Detect which cell encompasses the target text, then output its [X, Y] center coordinate. 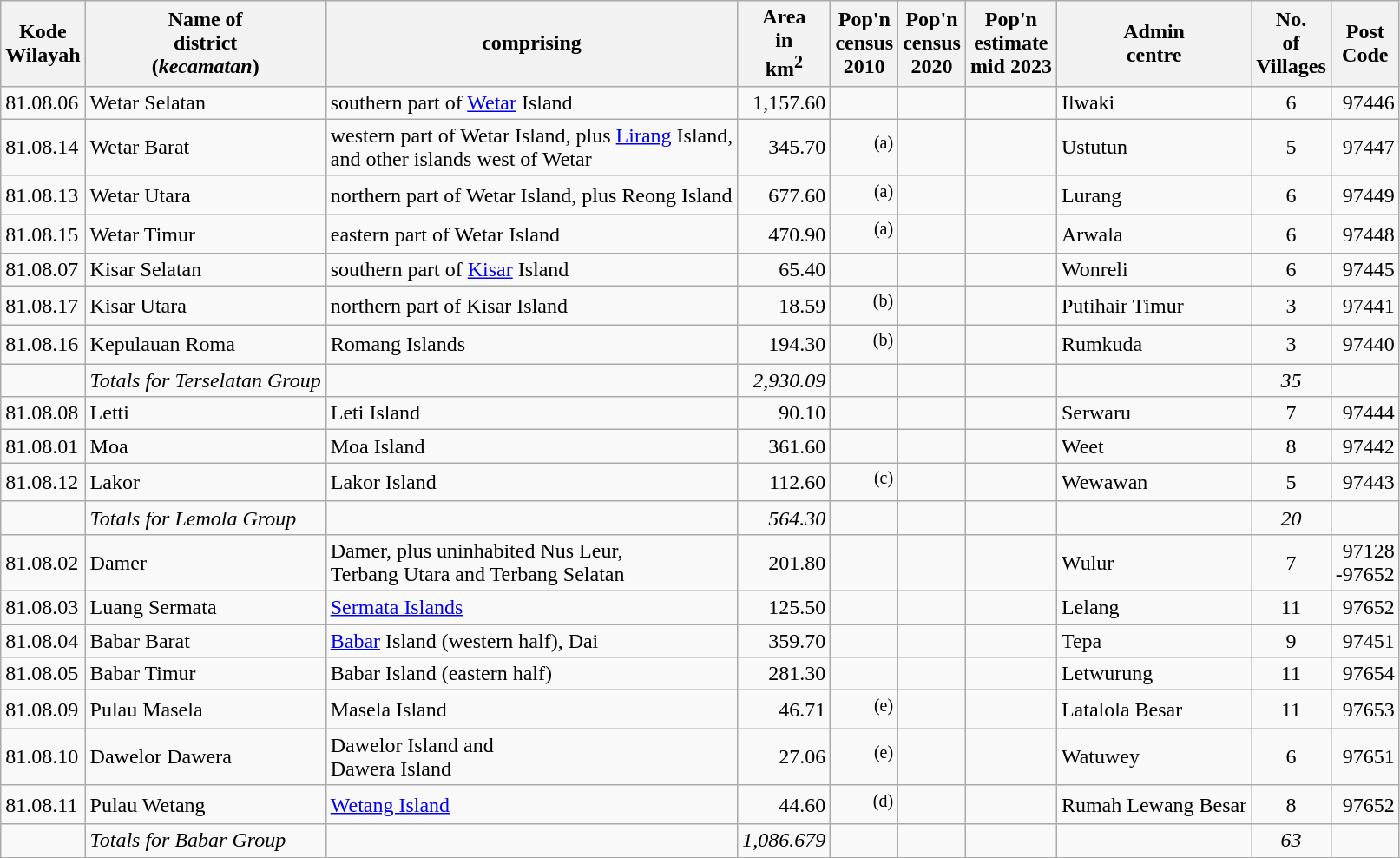
Wetang Island [531, 804]
97449 [1364, 195]
Letwurung [1154, 674]
Rumkuda [1154, 344]
Ilwaki [1154, 102]
Wetar Utara [205, 195]
1,086.679 [785, 841]
Wewawan [1154, 483]
Damer [205, 563]
63 [1292, 841]
97444 [1364, 413]
Admincentre [1154, 43]
Babar Barat [205, 641]
Arwala [1154, 234]
Wonreli [1154, 270]
97447 [1364, 148]
81.08.13 [43, 195]
35 [1292, 380]
1,157.60 [785, 102]
Rumah Lewang Besar [1154, 804]
Pop'ncensus2020 [932, 43]
97446 [1364, 102]
125.50 [785, 608]
201.80 [785, 563]
44.60 [785, 804]
Moa [205, 446]
Putihair Timur [1154, 306]
97441 [1364, 306]
Name ofdistrict(kecamatan) [205, 43]
564.30 [785, 518]
Luang Sermata [205, 608]
Lelang [1154, 608]
Leti Island [531, 413]
361.60 [785, 446]
Weet [1154, 446]
southern part of Kisar Island [531, 270]
97448 [1364, 234]
81.08.06 [43, 102]
345.70 [785, 148]
81.08.17 [43, 306]
(d) [864, 804]
northern part of Kisar Island [531, 306]
Lakor Island [531, 483]
Wulur [1154, 563]
677.60 [785, 195]
470.90 [785, 234]
81.08.11 [43, 804]
2,930.09 [785, 380]
81.08.10 [43, 757]
81.08.04 [43, 641]
Kisar Utara [205, 306]
90.10 [785, 413]
97651 [1364, 757]
Dawelor Island and Dawera Island [531, 757]
Totals for Terselatan Group [205, 380]
Pop'nestimatemid 2023 [1010, 43]
97654 [1364, 674]
(c) [864, 483]
97653 [1364, 710]
81.08.03 [43, 608]
359.70 [785, 641]
Wetar Timur [205, 234]
97443 [1364, 483]
northern part of Wetar Island, plus Reong Island [531, 195]
81.08.14 [43, 148]
9 [1292, 641]
Lurang [1154, 195]
Serwaru [1154, 413]
Wetar Selatan [205, 102]
Letti [205, 413]
comprising [531, 43]
Totals for Lemola Group [205, 518]
27.06 [785, 757]
194.30 [785, 344]
eastern part of Wetar Island [531, 234]
20 [1292, 518]
Lakor [205, 483]
western part of Wetar Island, plus Lirang Island, and other islands west of Wetar [531, 148]
Sermata Islands [531, 608]
Pulau Wetang [205, 804]
Babar Island (eastern half) [531, 674]
Babar Timur [205, 674]
81.08.01 [43, 446]
46.71 [785, 710]
281.30 [785, 674]
Romang Islands [531, 344]
Latalola Besar [1154, 710]
KodeWilayah [43, 43]
81.08.08 [43, 413]
Area in km2 [785, 43]
97440 [1364, 344]
81.08.16 [43, 344]
Watuwey [1154, 757]
97445 [1364, 270]
81.08.02 [43, 563]
81.08.05 [43, 674]
81.08.09 [43, 710]
112.60 [785, 483]
97128-97652 [1364, 563]
Wetar Barat [205, 148]
Moa Island [531, 446]
81.08.07 [43, 270]
81.08.12 [43, 483]
Totals for Babar Group [205, 841]
Kepulauan Roma [205, 344]
Babar Island (western half), Dai [531, 641]
Dawelor Dawera [205, 757]
Masela Island [531, 710]
97451 [1364, 641]
southern part of Wetar Island [531, 102]
18.59 [785, 306]
No. ofVillages [1292, 43]
97442 [1364, 446]
Ustutun [1154, 148]
PostCode [1364, 43]
Pulau Masela [205, 710]
81.08.15 [43, 234]
Tepa [1154, 641]
65.40 [785, 270]
Kisar Selatan [205, 270]
Pop'ncensus2010 [864, 43]
Damer, plus uninhabited Nus Leur, Terbang Utara and Terbang Selatan [531, 563]
